For the text-containing cell, return its midpoint in [X, Y] coordinate format. 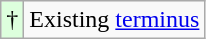
Existing terminus [114, 20]
† [12, 20]
